Output the [x, y] coordinate of the center of the cell containing the given text.  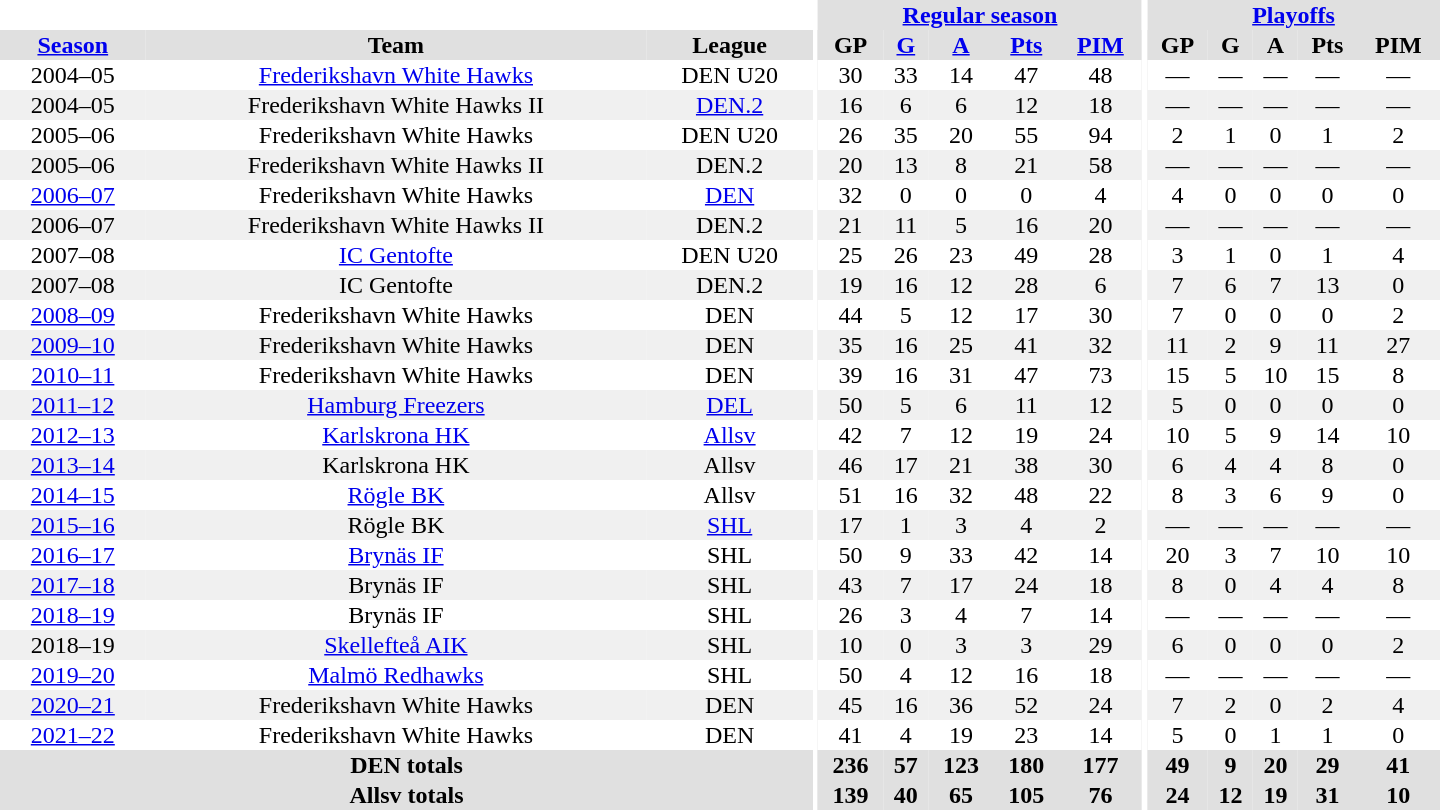
Skellefteå AIK [396, 645]
Season [73, 45]
Allsv totals [406, 795]
2013–14 [73, 465]
40 [906, 795]
2011–12 [73, 405]
236 [850, 765]
38 [1026, 465]
2016–17 [73, 555]
76 [1100, 795]
43 [850, 585]
55 [1026, 135]
58 [1100, 165]
180 [1026, 765]
League [730, 45]
2009–10 [73, 345]
39 [850, 375]
Hamburg Freezers [396, 405]
177 [1100, 765]
2010–11 [73, 375]
52 [1026, 705]
DEN totals [406, 765]
Team [396, 45]
65 [960, 795]
105 [1026, 795]
27 [1398, 345]
45 [850, 705]
73 [1100, 375]
2012–13 [73, 435]
2014–15 [73, 495]
Malmö Redhawks [396, 675]
Regular season [980, 15]
57 [906, 765]
139 [850, 795]
123 [960, 765]
DEL [730, 405]
94 [1100, 135]
44 [850, 315]
36 [960, 705]
2015–16 [73, 525]
51 [850, 495]
Playoffs [1294, 15]
46 [850, 465]
22 [1100, 495]
2017–18 [73, 585]
2020–21 [73, 705]
2019–20 [73, 675]
2008–09 [73, 315]
2021–22 [73, 735]
